From the cell containing the given text, extract its center point as [x, y] coordinate. 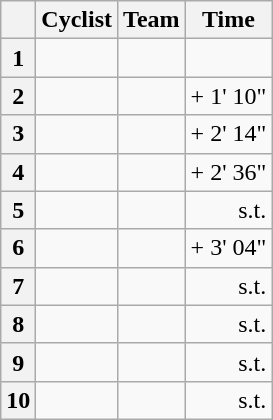
+ 2' 14" [228, 134]
Team [152, 20]
3 [18, 134]
6 [18, 248]
8 [18, 324]
1 [18, 58]
5 [18, 210]
4 [18, 172]
2 [18, 96]
+ 2' 36" [228, 172]
+ 3' 04" [228, 248]
Cyclist [77, 20]
Time [228, 20]
7 [18, 286]
+ 1' 10" [228, 96]
10 [18, 400]
9 [18, 362]
